Determine the [X, Y] coordinate at the center of the cell enclosing the given text.  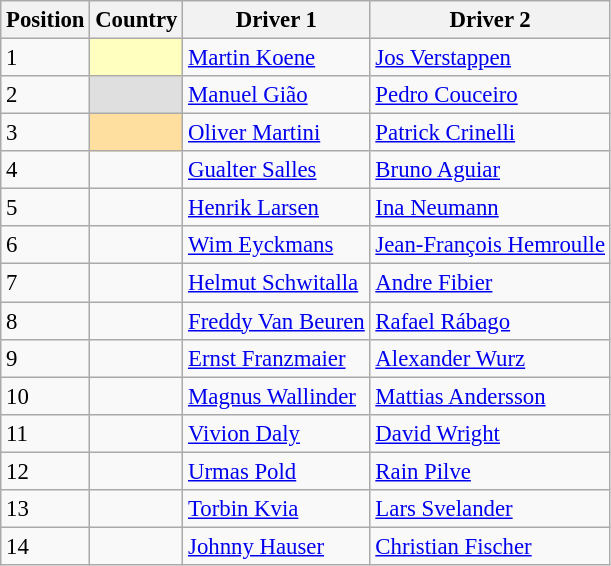
Rafael Rábago [490, 321]
Torbin Kvia [276, 509]
Manuel Gião [276, 95]
Country [136, 20]
1 [46, 58]
Driver 2 [490, 20]
Andre Fibier [490, 283]
Oliver Martini [276, 133]
Pedro Couceiro [490, 95]
Mattias Andersson [490, 396]
Vivion Daly [276, 433]
Alexander Wurz [490, 358]
Driver 1 [276, 20]
12 [46, 471]
Johnny Hauser [276, 546]
7 [46, 283]
6 [46, 245]
Wim Eyckmans [276, 245]
Patrick Crinelli [490, 133]
4 [46, 170]
David Wright [490, 433]
5 [46, 208]
Martin Koene [276, 58]
Ina Neumann [490, 208]
Jean-François Hemroulle [490, 245]
Freddy Van Beuren [276, 321]
Position [46, 20]
Christian Fischer [490, 546]
14 [46, 546]
Rain Pilve [490, 471]
Ernst Franzmaier [276, 358]
Urmas Pold [276, 471]
11 [46, 433]
Helmut Schwitalla [276, 283]
9 [46, 358]
Lars Svelander [490, 509]
Jos Verstappen [490, 58]
10 [46, 396]
8 [46, 321]
13 [46, 509]
Gualter Salles [276, 170]
Magnus Wallinder [276, 396]
2 [46, 95]
3 [46, 133]
Henrik Larsen [276, 208]
Bruno Aguiar [490, 170]
